Scan for the cell matching the given text and deliver its (X, Y) coordinate at center. 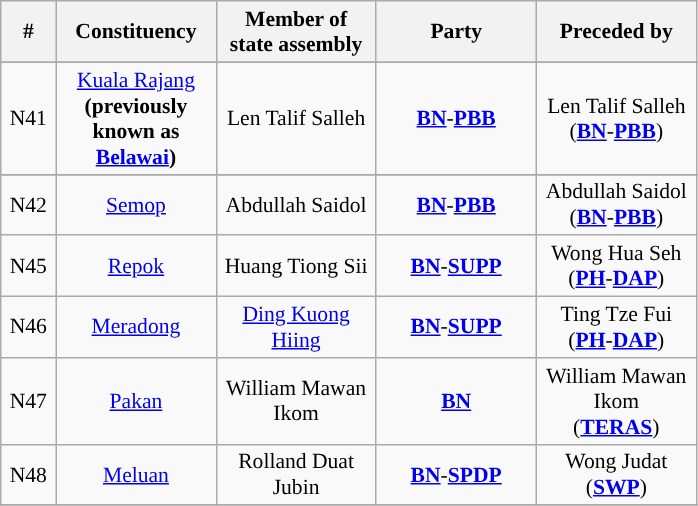
Huang Tiong Sii (296, 266)
Party (456, 32)
Len Talif Salleh (296, 118)
N45 (28, 266)
William Mawan Ikom (296, 402)
Abdullah Saidol (BN-PBB) (616, 204)
N42 (28, 204)
Member of state assembly (296, 32)
N46 (28, 328)
Ting Tze Fui(PH-DAP) (616, 328)
Meluan (136, 474)
# (28, 32)
Meradong (136, 328)
Abdullah Saidol (296, 204)
Preceded by (616, 32)
BN (456, 402)
Len Talif Salleh (BN-PBB) (616, 118)
Semop (136, 204)
N47 (28, 402)
Wong Judat (SWP) (616, 474)
BN-SPDP (456, 474)
Repok (136, 266)
N41 (28, 118)
N48 (28, 474)
Rolland Duat Jubin (296, 474)
Pakan (136, 402)
William Mawan Ikom (TERAS) (616, 402)
Ding Kuong Hiing (296, 328)
Wong Hua Seh(PH-DAP) (616, 266)
Kuala Rajang (previously known as Belawai) (136, 118)
Constituency (136, 32)
